Output the (x, y) coordinate of the center of the cell containing the given text.  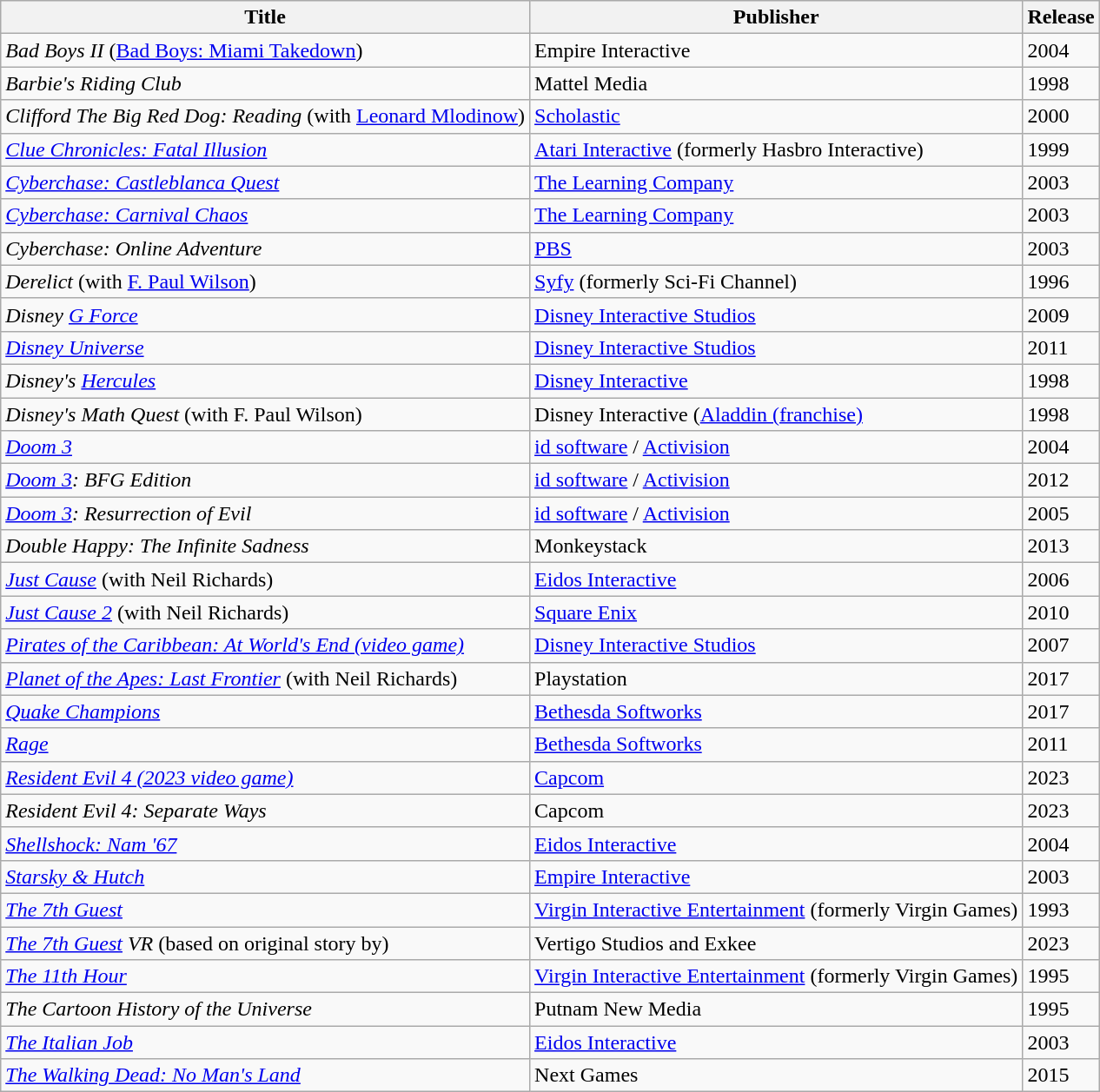
Resident Evil 4: Separate Ways (266, 811)
1993 (1061, 910)
2000 (1061, 116)
Just Cause (with Neil Richards) (266, 579)
Disney's Hercules (266, 381)
Vertigo Studios and Exkee (777, 943)
1996 (1061, 281)
Publisher (777, 17)
Just Cause 2 (with Neil Richards) (266, 612)
PBS (777, 248)
2010 (1061, 612)
Rage (266, 745)
Syfy (formerly Sci-Fi Channel) (777, 281)
Starsky & Hutch (266, 877)
Shellshock: Nam '67 (266, 844)
2013 (1061, 546)
Disney Interactive (777, 381)
The 11th Hour (266, 976)
Putnam New Media (777, 1009)
1999 (1061, 149)
Disney Interactive (Aladdin (franchise) (777, 414)
Atari Interactive (formerly Hasbro Interactive) (777, 149)
Title (266, 17)
Cyberchase: Online Adventure (266, 248)
Double Happy: The Infinite Sadness (266, 546)
Next Games (777, 1075)
Playstation (777, 678)
Mattel Media (777, 83)
Disney's Math Quest (with F. Paul Wilson) (266, 414)
Quake Champions (266, 711)
The 7th Guest VR (based on original story by) (266, 943)
Disney Universe (266, 347)
2005 (1061, 513)
Planet of the Apes: Last Frontier (with Neil Richards) (266, 678)
Monkeystack (777, 546)
Release (1061, 17)
Pirates of the Caribbean: At World's End (video game) (266, 645)
Clifford The Big Red Dog: Reading (with Leonard Mlodinow) (266, 116)
2015 (1061, 1075)
Square Enix (777, 612)
The 7th Guest (266, 910)
Doom 3: Resurrection of Evil (266, 513)
Disney G Force (266, 314)
The Italian Job (266, 1042)
Resident Evil 4 (2023 video game) (266, 778)
2012 (1061, 480)
2007 (1061, 645)
Derelict (with F. Paul Wilson) (266, 281)
Barbie's Riding Club (266, 83)
Doom 3: BFG Edition (266, 480)
Doom 3 (266, 447)
Scholastic (777, 116)
The Cartoon History of the Universe (266, 1009)
Cyberchase: Carnival Chaos (266, 215)
The Walking Dead: No Man's Land (266, 1075)
Clue Chronicles: Fatal Illusion (266, 149)
Bad Boys II (Bad Boys: Miami Takedown) (266, 50)
Cyberchase: Castleblanca Quest (266, 182)
2009 (1061, 314)
2006 (1061, 579)
